Provide the [X, Y] coordinate of the cell's center where the given text is located.  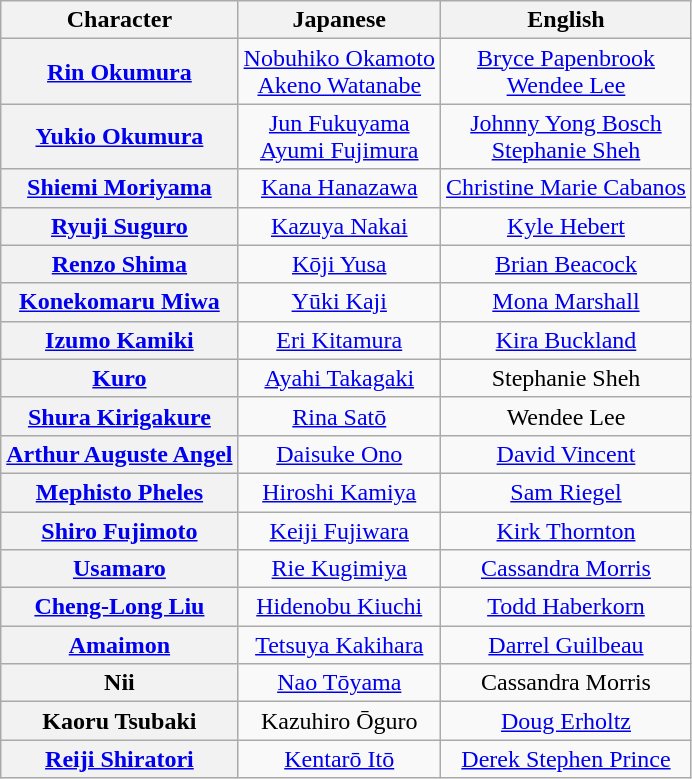
Usamaro [120, 569]
Reiji Shiratori [120, 759]
Arthur Auguste Angel [120, 454]
Kira Buckland [566, 340]
Rina Satō [339, 416]
Derek Stephen Prince [566, 759]
Nao Tōyama [339, 683]
Kazuhiro Ōguro [339, 721]
Nobuhiko OkamotoAkeno Watanabe [339, 72]
Renzo Shima [120, 264]
Hiroshi Kamiya [339, 492]
Daisuke Ono [339, 454]
Kaoru Tsubaki [120, 721]
Kōji Yusa [339, 264]
David Vincent [566, 454]
Darrel Guilbeau [566, 645]
Japanese [339, 20]
Stephanie Sheh [566, 378]
Shiemi Moriyama [120, 188]
Todd Haberkorn [566, 607]
Wendee Lee [566, 416]
Kuro [120, 378]
Brian Beacock [566, 264]
Mephisto Pheles [120, 492]
English [566, 20]
Johnny Yong BoschStephanie Sheh [566, 136]
Sam Riegel [566, 492]
Keiji Fujiwara [339, 531]
Nii [120, 683]
Kyle Hebert [566, 226]
Ayahi Takagaki [339, 378]
Eri Kitamura [339, 340]
Amaimon [120, 645]
Jun FukuyamaAyumi Fujimura [339, 136]
Shiro Fujimoto [120, 531]
Izumo Kamiki [120, 340]
Kentarō Itō [339, 759]
Yukio Okumura [120, 136]
Yūki Kaji [339, 302]
Bryce PapenbrookWendee Lee [566, 72]
Konekomaru Miwa [120, 302]
Rie Kugimiya [339, 569]
Doug Erholtz [566, 721]
Mona Marshall [566, 302]
Hidenobu Kiuchi [339, 607]
Character [120, 20]
Kana Hanazawa [339, 188]
Tetsuya Kakihara [339, 645]
Kazuya Nakai [339, 226]
Rin Okumura [120, 72]
Shura Kirigakure [120, 416]
Ryuji Suguro [120, 226]
Kirk Thornton [566, 531]
Christine Marie Cabanos [566, 188]
Cheng-Long Liu [120, 607]
